Determine the (x, y) coordinate at the center of the cell enclosing the given text.  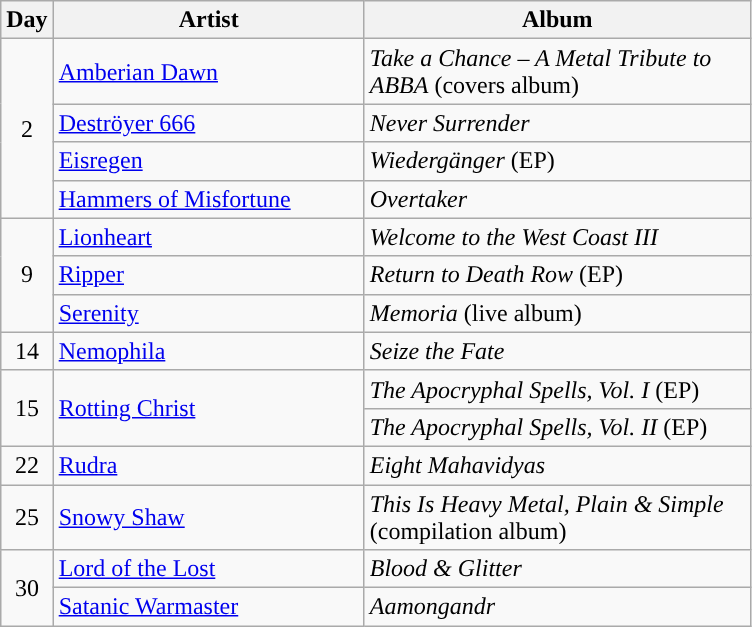
Aamongandr (557, 607)
Serenity (208, 313)
Eisregen (208, 161)
Blood & Glitter (557, 569)
2 (27, 128)
Eight Mahavidyas (557, 465)
Return to Death Row (EP) (557, 275)
The Apocryphal Spells, Vol. II (EP) (557, 427)
Deströyer 666 (208, 123)
This Is Heavy Metal, Plain & Simple (compilation album) (557, 516)
Welcome to the West Coast III (557, 237)
Amberian Dawn (208, 72)
25 (27, 516)
Snowy Shaw (208, 516)
Lionheart (208, 237)
Never Surrender (557, 123)
9 (27, 275)
30 (27, 588)
Ripper (208, 275)
The Apocryphal Spells, Vol. I (EP) (557, 389)
Seize the Fate (557, 351)
Rudra (208, 465)
Artist (208, 20)
Overtaker (557, 199)
Lord of the Lost (208, 569)
Memoria (live album) (557, 313)
Take a Chance – A Metal Tribute to ABBA (covers album) (557, 72)
Day (27, 20)
Rotting Christ (208, 408)
15 (27, 408)
Satanic Warmaster (208, 607)
22 (27, 465)
Hammers of Misfortune (208, 199)
Nemophila (208, 351)
Album (557, 20)
14 (27, 351)
Wiedergänger (EP) (557, 161)
